Return [x, y] of the center of cell containing provided text 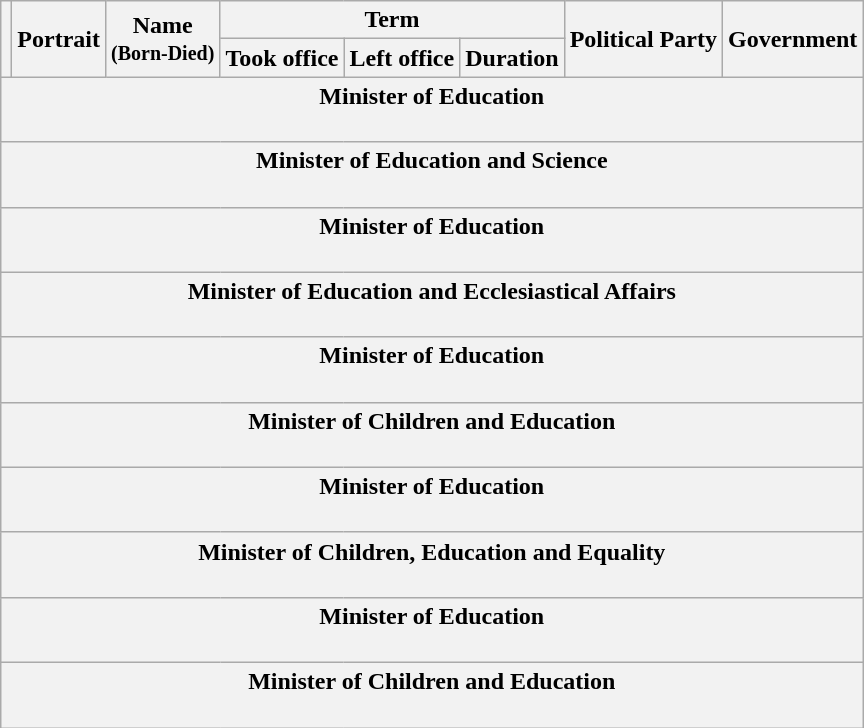
Term [392, 20]
Duration [512, 58]
Political Party [643, 39]
Took office [282, 58]
Minister of Children, Education and Equality [432, 564]
Minister of Education and Science [432, 174]
Government [792, 39]
Left office [402, 58]
Minister of Education and Ecclesiastical Affairs [432, 304]
Portrait [59, 39]
Name(Born-Died) [162, 39]
